Provide the (X, Y) coordinate of the cell's center where the given text is located.  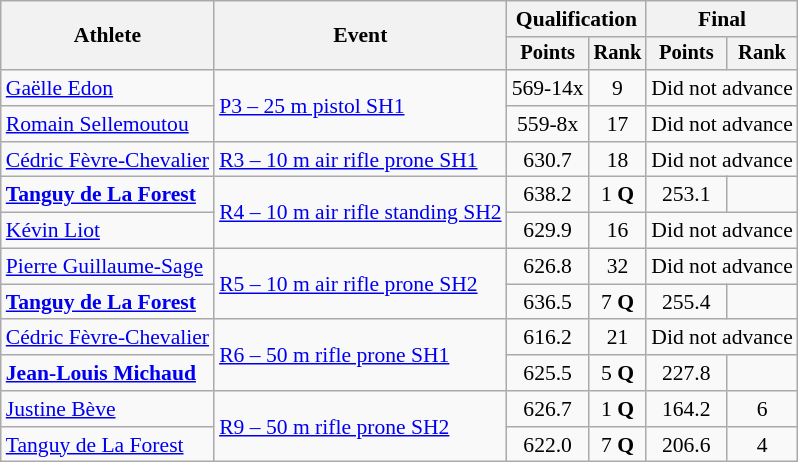
255.4 (686, 302)
Event (360, 36)
6 (762, 409)
R6 – 50 m rifle prone SH1 (360, 356)
Pierre Guillaume-Sage (108, 267)
Romain Sellemoutou (108, 124)
21 (618, 338)
32 (618, 267)
Final (722, 19)
9 (618, 88)
636.5 (548, 302)
17 (618, 124)
R3 – 10 m air rifle prone SH1 (360, 160)
Gaëlle Edon (108, 88)
Athlete (108, 36)
625.5 (548, 373)
253.1 (686, 195)
Qualification (577, 19)
7 Q (618, 302)
R4 – 10 m air rifle standing SH2 (360, 212)
R9 – 50 m rifle prone SH2 (360, 426)
164.2 (686, 409)
Kévin Liot (108, 231)
616.2 (548, 338)
569-14x (548, 88)
559-8x (548, 124)
638.2 (548, 195)
5 Q (618, 373)
P3 – 25 m pistol SH1 (360, 106)
R5 – 10 m air rifle prone SH2 (360, 284)
Jean-Louis Michaud (108, 373)
630.7 (548, 160)
Justine Bève (108, 409)
16 (618, 231)
227.8 (686, 373)
18 (618, 160)
626.7 (548, 409)
626.8 (548, 267)
629.9 (548, 231)
